Identify which cell holds the provided text, then report its (X, Y) central coordinate. 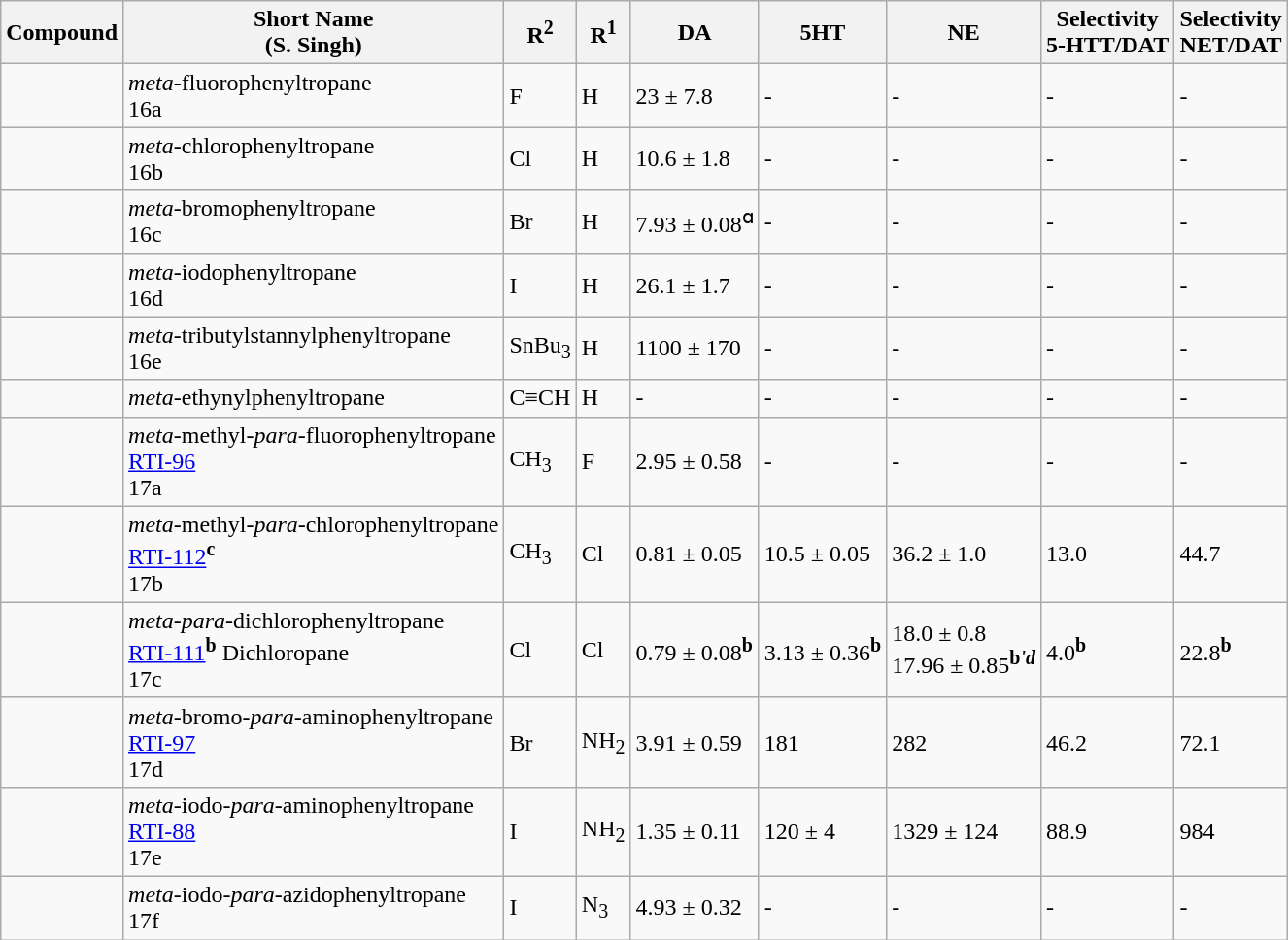
18.0 ± 0.817.96 ± 0.85b'd (964, 651)
7.93 ± 0.08ɑ (695, 221)
meta-methyl-para-fluorophenyltropaneRTI-9617a (314, 461)
R1 (603, 33)
0.79 ± 0.08b (695, 651)
3.91 ± 0.59 (695, 742)
22.8b (1231, 651)
NE (964, 33)
1.35 ± 0.11 (695, 831)
DA (695, 33)
1329 ± 124 (964, 831)
2.95 ± 0.58 (695, 461)
46.2 (1107, 742)
meta-ethynylphenyltropane (314, 398)
R2 (540, 33)
meta-chlorophenyltropane16b (314, 159)
meta-iodophenyltropane16d (314, 285)
10.6 ± 1.8 (695, 159)
181 (822, 742)
88.9 (1107, 831)
C≡CH (540, 398)
Selectivity5-HTT/DAT (1107, 33)
SelectivityNET/DAT (1231, 33)
meta-para-dichlorophenyltropaneRTI-111b Dichloropane17c (314, 651)
Short Name(S. Singh) (314, 33)
282 (964, 742)
Compound (62, 33)
meta-tributylstannylphenyltropane16e (314, 348)
36.2 ± 1.0 (964, 554)
13.0 (1107, 554)
120 ± 4 (822, 831)
meta-iodo-para-aminophenyltropaneRTI-8817e (314, 831)
meta-methyl-para-chlorophenyltropaneRTI-112c17b (314, 554)
SnBu3 (540, 348)
meta-bromophenyltropane16c (314, 221)
23 ± 7.8 (695, 95)
10.5 ± 0.05 (822, 554)
3.13 ± 0.36b (822, 651)
N3 (603, 907)
meta-fluorophenyltropane16a (314, 95)
44.7 (1231, 554)
5HT (822, 33)
1100 ± 170 (695, 348)
26.1 ± 1.7 (695, 285)
72.1 (1231, 742)
0.81 ± 0.05 (695, 554)
meta-iodo-para-azidophenyltropane17f (314, 907)
meta-bromo-para-aminophenyltropaneRTI-9717d (314, 742)
984 (1231, 831)
4.0b (1107, 651)
4.93 ± 0.32 (695, 907)
